Extract the [x, y] coordinate from the center of the cell holding the provided text.  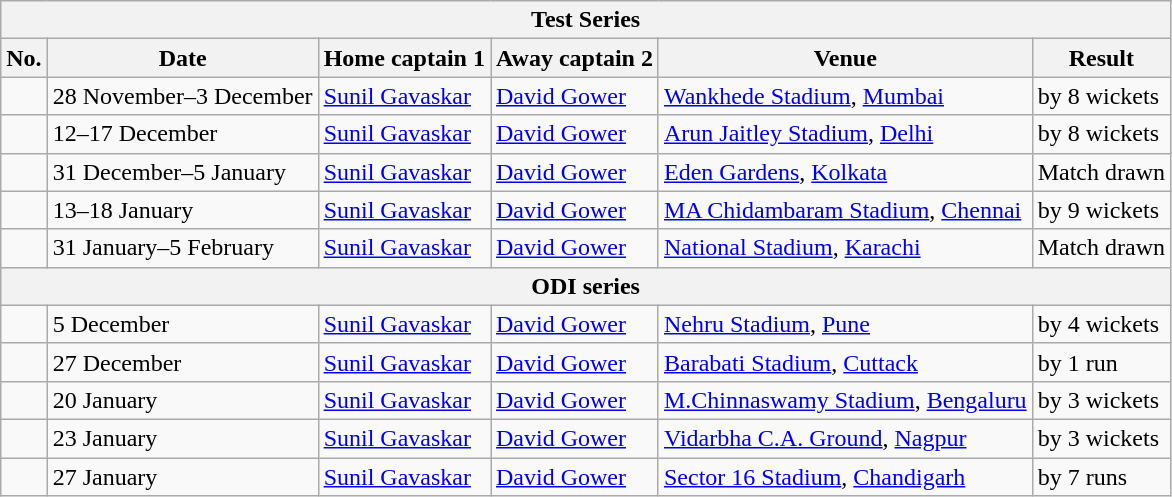
Test Series [586, 20]
Nehru Stadium, Pune [845, 324]
5 December [182, 324]
31 January–5 February [182, 248]
No. [24, 58]
Eden Gardens, Kolkata [845, 172]
Away captain 2 [574, 58]
Sector 16 Stadium, Chandigarh [845, 477]
27 January [182, 477]
Vidarbha C.A. Ground, Nagpur [845, 438]
Arun Jaitley Stadium, Delhi [845, 134]
by 1 run [1101, 362]
by 7 runs [1101, 477]
Wankhede Stadium, Mumbai [845, 96]
Date [182, 58]
by 4 wickets [1101, 324]
27 December [182, 362]
ODI series [586, 286]
28 November–3 December [182, 96]
National Stadium, Karachi [845, 248]
Home captain 1 [404, 58]
23 January [182, 438]
20 January [182, 400]
Barabati Stadium, Cuttack [845, 362]
MA Chidambaram Stadium, Chennai [845, 210]
Venue [845, 58]
Result [1101, 58]
31 December–5 January [182, 172]
M.Chinnaswamy Stadium, Bengaluru [845, 400]
13–18 January [182, 210]
by 9 wickets [1101, 210]
12–17 December [182, 134]
